Return the (X, Y) coordinate for the center point of the cell that contains the specified text.  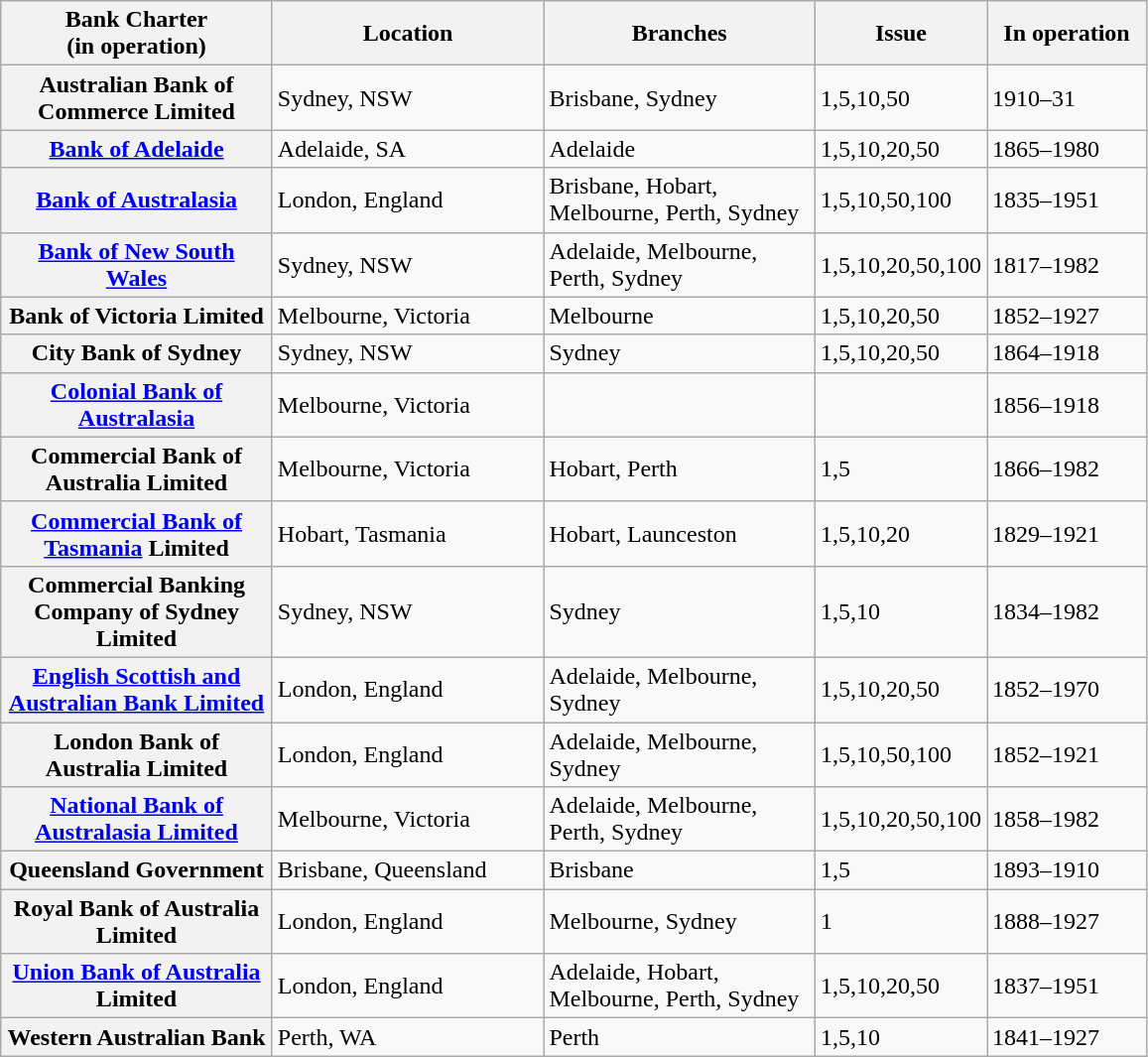
Bank of Victoria Limited (137, 316)
Bank of Adelaide (137, 149)
London Bank of Australia Limited (137, 754)
1834–1982 (1066, 611)
Colonial Bank of Australasia (137, 405)
Commercial Banking Company of Sydney Limited (137, 611)
Location (408, 34)
Issue (901, 34)
1865–1980 (1066, 149)
Brisbane, Sydney (680, 97)
1852–1970 (1066, 689)
Commercial Bank of Australia Limited (137, 468)
Adelaide (680, 149)
Melbourne, Sydney (680, 921)
1858–1982 (1066, 820)
City Bank of Sydney (137, 353)
Brisbane (680, 870)
English Scottish and Australian Bank Limited (137, 689)
Bank of Australasia (137, 200)
Hobart, Launceston (680, 534)
1856–1918 (1066, 405)
Queensland Government (137, 870)
1829–1921 (1066, 534)
Perth (680, 1037)
1866–1982 (1066, 468)
1,5,10,50 (901, 97)
Royal Bank of Australia Limited (137, 921)
Hobart, Tasmania (408, 534)
Bank of New South Wales (137, 264)
1864–1918 (1066, 353)
Melbourne (680, 316)
Commercial Bank of Tasmania Limited (137, 534)
1841–1927 (1066, 1037)
1852–1927 (1066, 316)
Branches (680, 34)
Australian Bank of Commerce Limited (137, 97)
1,5,10,20 (901, 534)
Perth, WA (408, 1037)
Brisbane, Queensland (408, 870)
1 (901, 921)
1910–31 (1066, 97)
Hobart, Perth (680, 468)
1817–1982 (1066, 264)
Union Bank of Australia Limited (137, 987)
Adelaide, Hobart, Melbourne, Perth, Sydney (680, 987)
Western Australian Bank (137, 1037)
In operation (1066, 34)
Brisbane, Hobart, Melbourne, Perth, Sydney (680, 200)
National Bank of Australasia Limited (137, 820)
Adelaide, SA (408, 149)
1893–1910 (1066, 870)
1888–1927 (1066, 921)
1852–1921 (1066, 754)
Bank Charter(in operation) (137, 34)
1837–1951 (1066, 987)
1835–1951 (1066, 200)
